Determine the [x, y] coordinate at the center of the cell enclosing the given text.  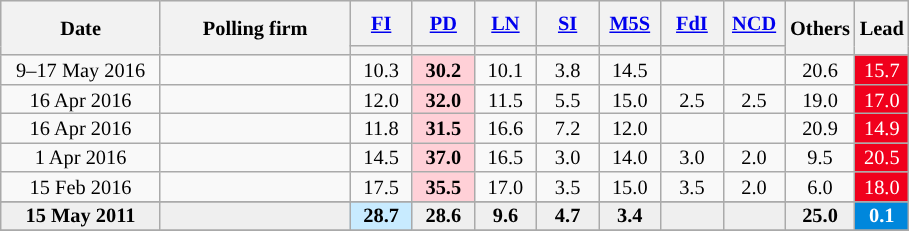
Date [81, 28]
5.5 [568, 98]
19.0 [820, 98]
Polling firm [255, 28]
20.6 [820, 70]
10.1 [505, 70]
18.0 [882, 186]
20.9 [820, 128]
31.5 [443, 128]
15 Feb 2016 [81, 186]
14.9 [882, 128]
11.5 [505, 98]
9–17 May 2016 [81, 70]
7.2 [568, 128]
10.3 [381, 70]
FI [381, 22]
16.5 [505, 156]
28.7 [381, 216]
4.7 [568, 216]
0.1 [882, 216]
Lead [882, 28]
25.0 [820, 216]
3.4 [630, 216]
30.2 [443, 70]
Others [820, 28]
M5S [630, 22]
15 May 2011 [81, 216]
32.0 [443, 98]
9.6 [505, 216]
6.0 [820, 186]
11.8 [381, 128]
SI [568, 22]
FdI [692, 22]
14.0 [630, 156]
1 Apr 2016 [81, 156]
35.5 [443, 186]
17.5 [381, 186]
15.7 [882, 70]
PD [443, 22]
28.6 [443, 216]
9.5 [820, 156]
LN [505, 22]
37.0 [443, 156]
3.8 [568, 70]
NCD [754, 22]
16.6 [505, 128]
20.5 [882, 156]
